From the cell containing the given text, extract its center point as (X, Y) coordinate. 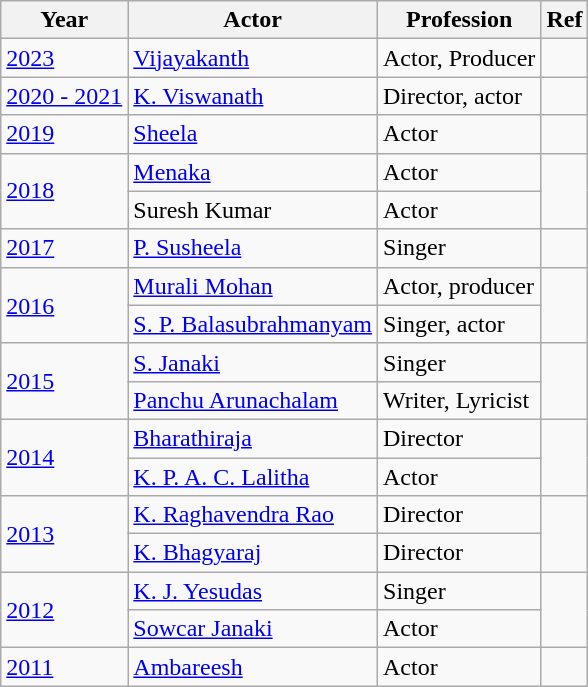
P. Susheela (253, 248)
Menaka (253, 172)
2017 (64, 248)
Vijayakanth (253, 58)
Year (64, 20)
Panchu Arunachalam (253, 400)
K. Bhagyaraj (253, 553)
K. J. Yesudas (253, 591)
2015 (64, 381)
Ref (564, 20)
Suresh Kumar (253, 210)
Actor, producer (460, 286)
2011 (64, 667)
Profession (460, 20)
Sowcar Janaki (253, 629)
2023 (64, 58)
Murali Mohan (253, 286)
Sheela (253, 134)
2013 (64, 534)
Bharathiraja (253, 438)
Writer, Lyricist (460, 400)
2016 (64, 305)
Ambareesh (253, 667)
Actor, Producer (460, 58)
S. P. Balasubrahmanyam (253, 324)
2014 (64, 457)
K. Raghavendra Rao (253, 515)
K. Viswanath (253, 96)
2018 (64, 191)
2020 - 2021 (64, 96)
2019 (64, 134)
Director, actor (460, 96)
S. Janaki (253, 362)
2012 (64, 610)
K. P. A. C. Lalitha (253, 477)
Singer, actor (460, 324)
